Detect which cell encompasses the target text, then output its [X, Y] center coordinate. 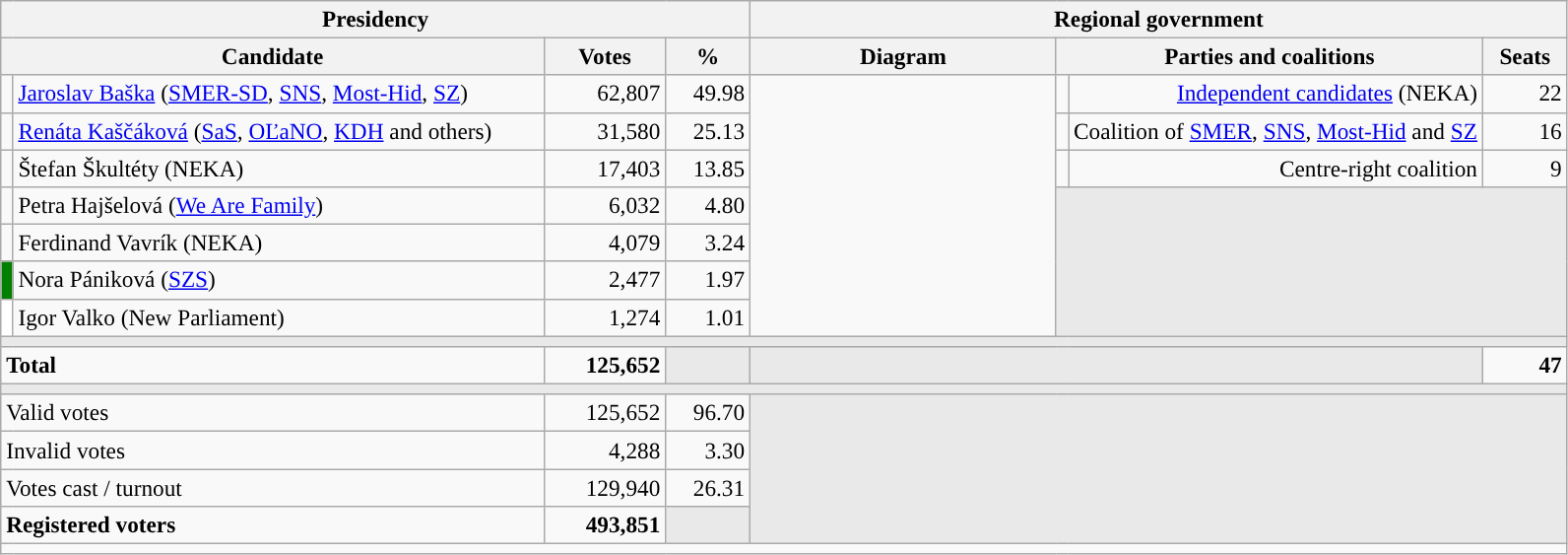
Registered voters [273, 524]
16 [1525, 131]
Jaroslav Baška (SMER-SD, SNS, Most-Hid, SZ) [278, 94]
62,807 [605, 94]
13.85 [708, 168]
4,079 [605, 243]
% [708, 56]
4.80 [708, 205]
Centre-right coalition [1276, 168]
31,580 [605, 131]
Invalid votes [273, 450]
Petra Hajšelová (We Are Family) [278, 205]
3.30 [708, 450]
Regional government [1159, 19]
3.24 [708, 243]
129,940 [605, 487]
4,288 [605, 450]
1.97 [708, 280]
Ferdinand Vavrík (NEKA) [278, 243]
49.98 [708, 94]
1.01 [708, 317]
Candidate [273, 56]
Presidency [376, 19]
Igor Valko (New Parliament) [278, 317]
Renáta Kaščáková (SaS, OĽaNO, KDH and others) [278, 131]
Valid votes [273, 413]
9 [1525, 168]
96.70 [708, 413]
1,274 [605, 317]
Seats [1525, 56]
22 [1525, 94]
25.13 [708, 131]
Parties and coalitions [1269, 56]
Total [273, 365]
Coalition of SMER, SNS, Most-Hid and SZ [1276, 131]
47 [1525, 365]
6,032 [605, 205]
Independent candidates (NEKA) [1276, 94]
Nora Pániková (SZS) [278, 280]
26.31 [708, 487]
17,403 [605, 168]
493,851 [605, 524]
Votes [605, 56]
Diagram [904, 56]
2,477 [605, 280]
Štefan Škultéty (NEKA) [278, 168]
Votes cast / turnout [273, 487]
